Scan for the cell matching the given text and deliver its (X, Y) coordinate at center. 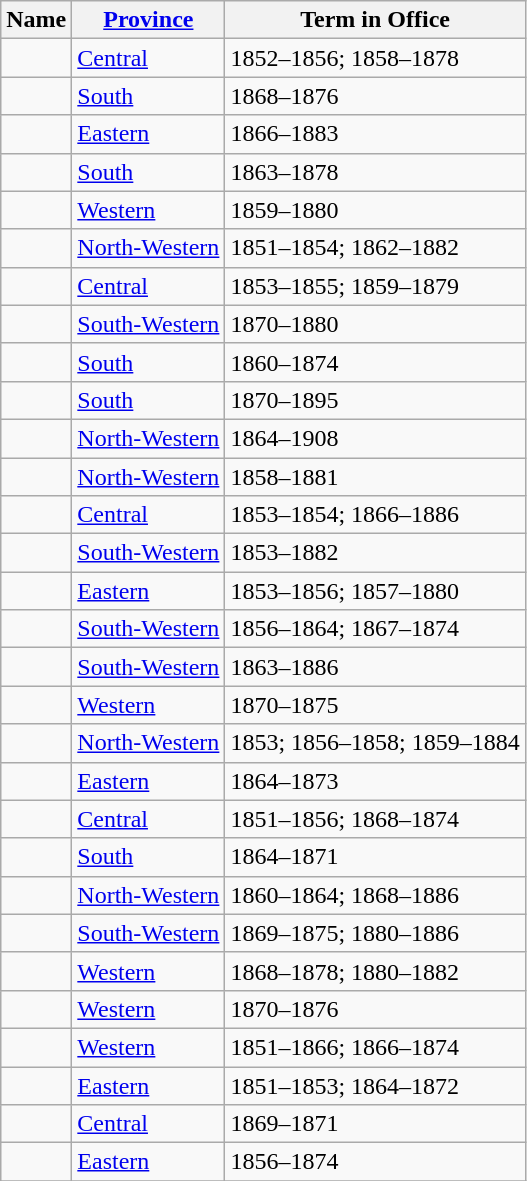
1869–1871 (375, 1124)
1851–1854; 1862–1882 (375, 248)
1853–1855; 1859–1879 (375, 286)
1853–1854; 1866–1886 (375, 515)
1860–1874 (375, 362)
1851–1866; 1866–1874 (375, 1047)
1858–1881 (375, 477)
1870–1880 (375, 324)
1870–1895 (375, 400)
1856–1874 (375, 1162)
1853–1856; 1857–1880 (375, 591)
1853–1882 (375, 553)
1863–1878 (375, 172)
1868–1878; 1880–1882 (375, 971)
1851–1853; 1864–1872 (375, 1085)
1870–1875 (375, 705)
1859–1880 (375, 210)
1864–1873 (375, 781)
Term in Office (375, 20)
1864–1908 (375, 438)
1870–1876 (375, 1009)
1869–1875; 1880–1886 (375, 933)
1853; 1856–1858; 1859–1884 (375, 743)
1866–1883 (375, 134)
Province (148, 20)
1856–1864; 1867–1874 (375, 629)
1860–1864; 1868–1886 (375, 895)
1868–1876 (375, 96)
1851–1856; 1868–1874 (375, 819)
1863–1886 (375, 667)
1852–1856; 1858–1878 (375, 58)
Name (36, 20)
1864–1871 (375, 857)
